From the cell containing the given text, extract its center point as [X, Y] coordinate. 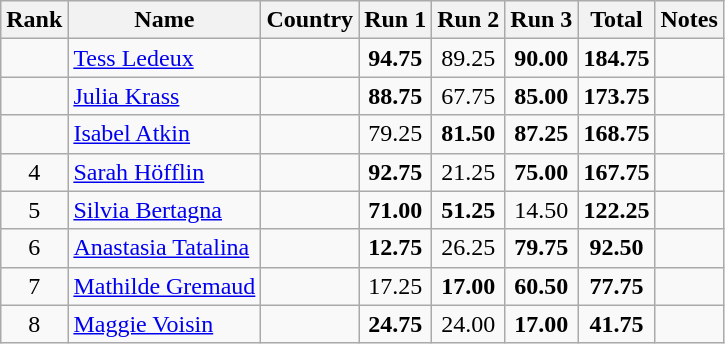
51.25 [468, 210]
94.75 [396, 58]
77.75 [616, 286]
Notes [689, 20]
41.75 [616, 324]
92.75 [396, 172]
92.50 [616, 248]
Silvia Bertagna [164, 210]
122.25 [616, 210]
Run 1 [396, 20]
26.25 [468, 248]
Anastasia Tatalina [164, 248]
88.75 [396, 96]
Sarah Höfflin [164, 172]
67.75 [468, 96]
21.25 [468, 172]
Tess Ledeux [164, 58]
Mathilde Gremaud [164, 286]
8 [34, 324]
60.50 [542, 286]
Country [310, 20]
168.75 [616, 134]
90.00 [542, 58]
12.75 [396, 248]
81.50 [468, 134]
24.75 [396, 324]
17.25 [396, 286]
6 [34, 248]
Maggie Voisin [164, 324]
Isabel Atkin [164, 134]
Run 3 [542, 20]
Julia Krass [164, 96]
87.25 [542, 134]
Run 2 [468, 20]
14.50 [542, 210]
173.75 [616, 96]
79.75 [542, 248]
167.75 [616, 172]
71.00 [396, 210]
85.00 [542, 96]
89.25 [468, 58]
Rank [34, 20]
Total [616, 20]
Name [164, 20]
75.00 [542, 172]
24.00 [468, 324]
5 [34, 210]
184.75 [616, 58]
79.25 [396, 134]
7 [34, 286]
4 [34, 172]
